Search for the cell housing the specified text and yield its (X, Y) center coordinate. 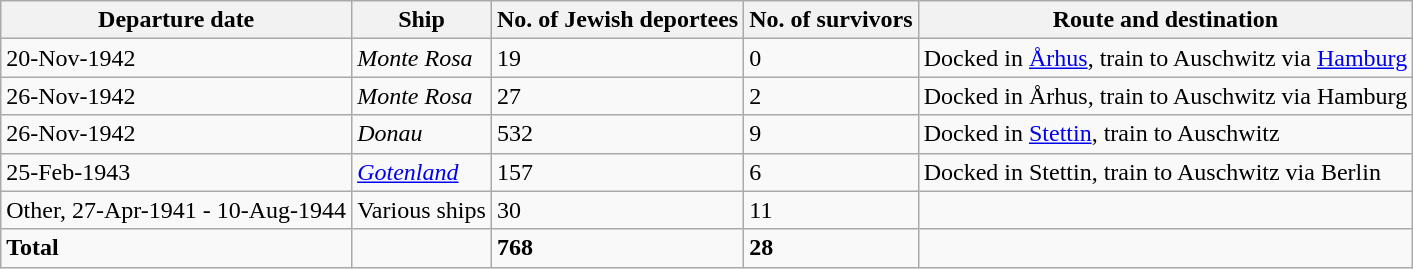
Ship (422, 20)
0 (831, 58)
Gotenland (422, 172)
No. of survivors (831, 20)
Docked in Stettin, train to Auschwitz via Berlin (1166, 172)
157 (617, 172)
2 (831, 96)
Various ships (422, 210)
30 (617, 210)
6 (831, 172)
Route and destination (1166, 20)
532 (617, 134)
28 (831, 248)
20-Nov-1942 (176, 58)
Total (176, 248)
11 (831, 210)
No. of Jewish deportees (617, 20)
19 (617, 58)
768 (617, 248)
27 (617, 96)
9 (831, 134)
Donau (422, 134)
Departure date (176, 20)
25-Feb-1943 (176, 172)
Other, 27-Apr-1941 - 10-Aug-1944 (176, 210)
Docked in Stettin, train to Auschwitz (1166, 134)
